Extract the [x, y] coordinate from the center of the cell holding the provided text.  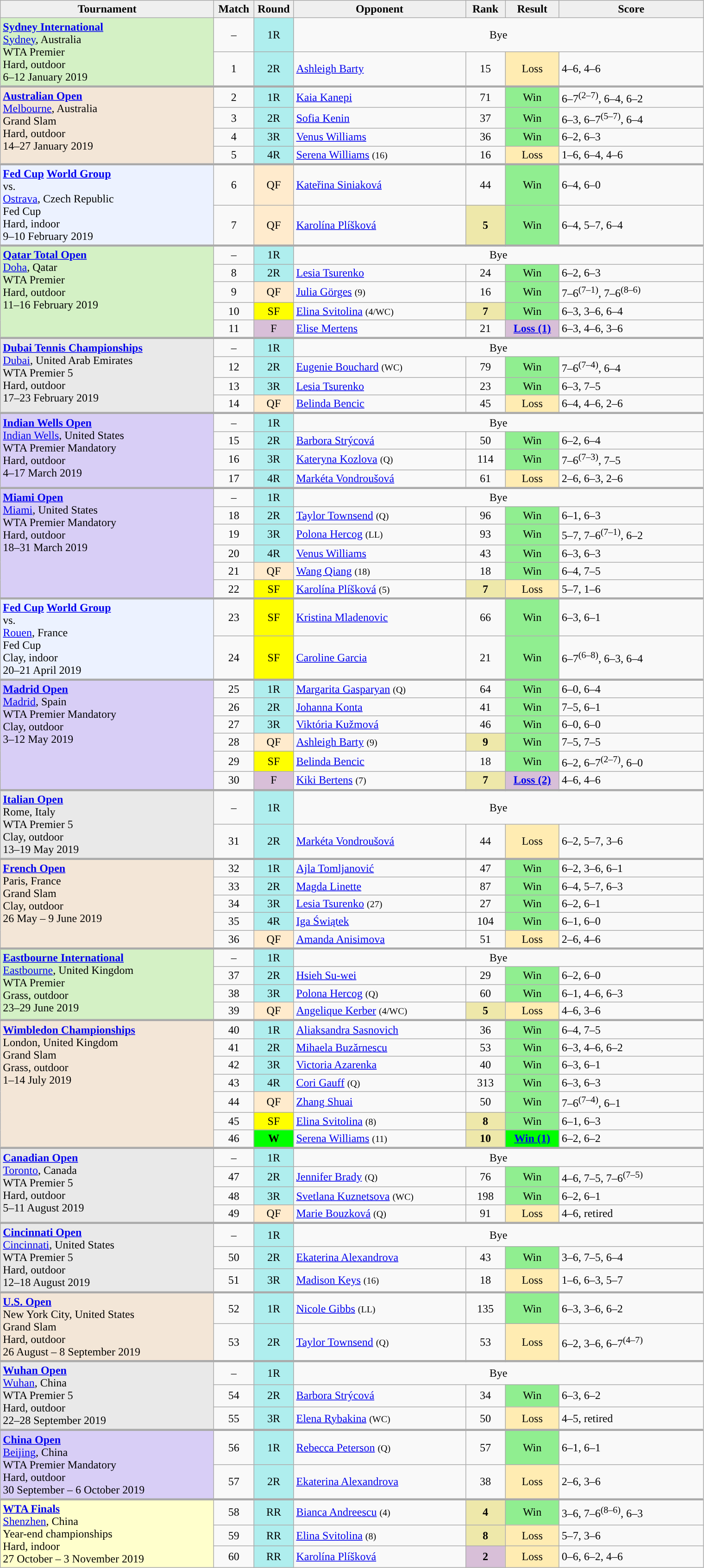
3 [234, 118]
6–3, 4–6, 6–2 [631, 1047]
0–6, 6–2, 4–6 [631, 1557]
Loss (1) [532, 329]
6–2, 6–4 [631, 440]
Fed Cup World Group vs. Rouen, FranceFed CupClay, indoor20–21 April 2019 [107, 639]
28 [234, 742]
79 [485, 367]
Win (1) [532, 1139]
Elina Svitolina (4/WC) [380, 311]
Amanda Anisimova [380, 940]
Score [631, 9]
6–4, 5–7, 6–3 [631, 886]
Nicole Gibbs (LL) [380, 1308]
22 [234, 589]
Caroline Garcia [380, 658]
W [274, 1139]
6–2, 3–6, 6–7(4–7) [631, 1342]
6–2, 6–0 [631, 976]
French Open Paris, FranceGrand SlamClay, outdoor26 May – 9 June 2019 [107, 904]
55 [234, 1418]
104 [485, 922]
114 [485, 459]
87 [485, 886]
39 [234, 1011]
Kaia Kanepi [380, 97]
6–2, 5–7, 3–6 [631, 842]
5–7, 7–6(7–1), 6–2 [631, 534]
32 [234, 868]
6–4, 6–0 [631, 185]
2–6, 6–3, 2–6 [631, 479]
4–6, 7–5, 7–6(7–5) [631, 1177]
Fed Cup World Group vs. Ostrava, Czech RepublicFed CupHard, indoor9–10 February 2019 [107, 205]
76 [485, 1177]
Aliaksandra Sasnovich [380, 1029]
1–6, 6–3, 5–7 [631, 1280]
52 [234, 1308]
Dubai Tennis Championships Dubai, United Arab EmiratesWTA Premier 5Hard, outdoor17–23 February 2019 [107, 376]
Iga Świątek [380, 922]
313 [485, 1083]
6–2, 6–7(2–7), 6–0 [631, 761]
WTA Finals Shenzhen, ChinaYear-end championshipsHard, indoor27 October – 3 November 2019 [107, 1533]
Result [532, 9]
91 [485, 1214]
48 [234, 1196]
31 [234, 842]
Bianca Andreescu (4) [380, 1512]
Margarita Gasparyan (Q) [380, 689]
7–6(7–1), 7–6(8–6) [631, 292]
6–7(6–8), 6–3, 6–4 [631, 658]
Italian Open Rome, ItalyWTA Premier 5Clay, outdoor13–19 May 2019 [107, 824]
96 [485, 515]
5–7, 3–6 [631, 1536]
Johanna Konta [380, 707]
61 [485, 479]
14 [234, 404]
Zhang Shuai [380, 1102]
Wuhan Open Wuhan, ChinaWTA Premier 5Hard, outdoor22–28 September 2019 [107, 1396]
Qatar Total OpenDoha, QatarWTA PremierHard, outdoor11–16 February 2019 [107, 292]
4–6, 3–6 [631, 1011]
Jennifer Brady (Q) [380, 1177]
Sofia Kenin [380, 118]
Miami Open Miami, United StatesWTA Premier MandatoryHard, outdoor18–31 March 2019 [107, 543]
Round [274, 9]
Loss (2) [532, 781]
58 [234, 1512]
Opponent [380, 9]
Rebecca Peterson (Q) [380, 1448]
Indian Wells Open Indian Wells, United StatesWTA Premier MandatoryHard, outdoor4–17 March 2019 [107, 451]
30 [234, 781]
6–2, 3–6, 6–1 [631, 868]
Ashleigh Barty (9) [380, 742]
6–1, 4–6, 6–3 [631, 993]
49 [234, 1214]
Cincinnati Open Cincinnati, United StatesWTA Premier 5Hard, outdoor12–18 August 2019 [107, 1258]
Serena Williams (11) [380, 1139]
1 [234, 69]
3–6, 7–6(8–6), 6–3 [631, 1512]
12 [234, 367]
Svetlana Kuznetsova (WC) [380, 1196]
Polona Hercog (Q) [380, 993]
20 [234, 553]
6–7(2–7), 6–4, 6–2 [631, 97]
6–1, 6–1 [631, 1448]
135 [485, 1308]
5–7, 1–6 [631, 589]
Hsieh Su-wei [380, 976]
Rank [485, 9]
7–6(7–3), 7–5 [631, 459]
3–6, 7–5, 6–4 [631, 1257]
7–6(7–4), 6–4 [631, 367]
Match [234, 9]
Kiki Bertens (7) [380, 781]
U.S. Open New York City, United StatesGrand SlamHard, outdoor26 August – 8 September 2019 [107, 1326]
7–5, 7–5 [631, 742]
6–4, 5–7, 6–4 [631, 226]
Polona Hercog (LL) [380, 534]
Serena Williams (16) [380, 155]
59 [234, 1536]
13 [234, 386]
93 [485, 534]
Tournament [107, 9]
71 [485, 97]
54 [234, 1396]
66 [485, 617]
Madison Keys (16) [380, 1280]
2–6, 3–6 [631, 1482]
26 [234, 707]
6–0, 6–0 [631, 725]
Wang Qiang (18) [380, 571]
Mihaela Buzărnescu [380, 1047]
25 [234, 689]
Angelique Kerber (4/WC) [380, 1011]
6–3, 4–6, 3–6 [631, 329]
Eastbourne InternationalEastbourne, United KingdomWTA PremierGrass, outdoor23–29 June 2019 [107, 985]
11 [234, 329]
Cori Gauff (Q) [380, 1083]
Sydney InternationalSydney, AustraliaWTA PremierHard, outdoor 6–12 January 2019 [107, 52]
64 [485, 689]
China Open Beijing, ChinaWTA Premier MandatoryHard, outdoor30 September – 6 October 2019 [107, 1464]
42 [234, 1065]
6–4, 4–6, 2–6 [631, 404]
Madrid Open Madrid, SpainWTA Premier MandatoryClay, outdoor3–12 May 2019 [107, 735]
6–1, 6–0 [631, 922]
Eugenie Bouchard (WC) [380, 367]
7–6(7–4), 6–1 [631, 1102]
Canadian Open Toronto, CanadaWTA Premier 5Hard, outdoor5–11 August 2019 [107, 1185]
Lesia Tsurenko (27) [380, 903]
4–5, retired [631, 1418]
Kateřina Siniaková [380, 185]
Karolína Plíšková (5) [380, 589]
19 [234, 534]
Wimbledon Championships London, United KingdomGrand SlamGrass, outdoor1–14 July 2019 [107, 1084]
Elise Mertens [380, 329]
6–3, 7–5 [631, 386]
33 [234, 886]
56 [234, 1448]
Victoria Azarenka [380, 1065]
4–6, retired [631, 1214]
7–5, 6–1 [631, 707]
Julia Görges (9) [380, 292]
Kristina Mladenovic [380, 617]
6–2, 6–2 [631, 1139]
Ajla Tomljanović [380, 868]
Kateryna Kozlova (Q) [380, 459]
6–3, 3–6, 6–4 [631, 311]
198 [485, 1196]
Magda Linette [380, 886]
Marie Bouzková (Q) [380, 1214]
Ashleigh Barty [380, 69]
6 [234, 185]
6–3, 6–7(5–7), 6–4 [631, 118]
1–6, 6–4, 4–6 [631, 155]
Australian Open Melbourne, AustraliaGrand SlamHard, outdoor14–27 January 2019 [107, 125]
Elena Rybakina (WC) [380, 1418]
6–3, 3–6, 6–2 [631, 1308]
2–6, 4–6 [631, 940]
35 [234, 922]
6–0, 6–4 [631, 689]
Viktória Kužmová [380, 725]
6–3, 6–2 [631, 1396]
17 [234, 479]
